From the cell containing the given text, extract its center point as (X, Y) coordinate. 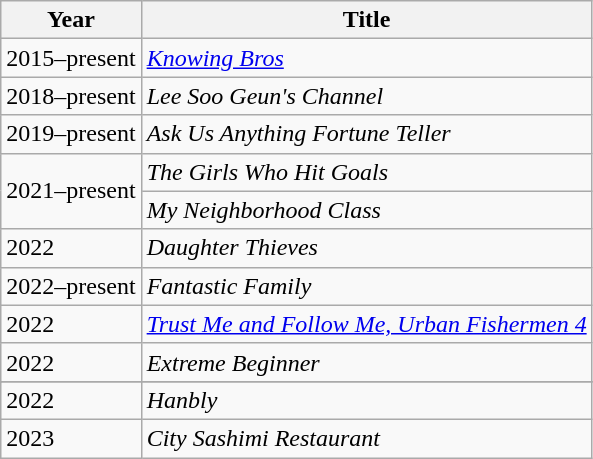
My Neighborhood Class (366, 210)
Fantastic Family (366, 286)
2019–present (71, 134)
2023 (71, 438)
Hanbly (366, 400)
The Girls Who Hit Goals (366, 172)
Trust Me and Follow Me, Urban Fishermen 4 (366, 324)
Year (71, 20)
Ask Us Anything Fortune Teller (366, 134)
2015–present (71, 58)
2022–present (71, 286)
City Sashimi Restaurant (366, 438)
Title (366, 20)
Lee Soo Geun's Channel (366, 96)
Knowing Bros (366, 58)
2018–present (71, 96)
Extreme Beginner (366, 362)
2021–present (71, 191)
Daughter Thieves (366, 248)
